Search for the cell housing the specified text and yield its [X, Y] center coordinate. 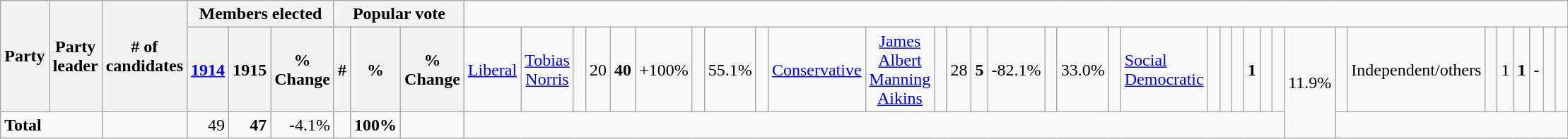
100% [376, 125]
Social Democratic [1164, 69]
- [1537, 69]
Members elected [261, 14]
Liberal [492, 69]
Party [25, 56]
% [376, 69]
40 [624, 69]
Tobias Norris [547, 69]
5 [980, 69]
1915 [250, 69]
-82.1% [1017, 69]
55.1% [730, 69]
Popular vote [399, 14]
Conservative [817, 69]
28 [959, 69]
20 [598, 69]
33.0% [1083, 69]
-4.1% [303, 125]
# ofcandidates [144, 56]
Total [51, 125]
49 [208, 125]
James Albert Manning Aikins [900, 69]
11.9% [1310, 83]
+100% [665, 69]
1914 [208, 69]
47 [250, 125]
Party leader [75, 56]
# [342, 69]
Independent/others [1417, 69]
